From the cell containing the given text, extract its center point as [X, Y] coordinate. 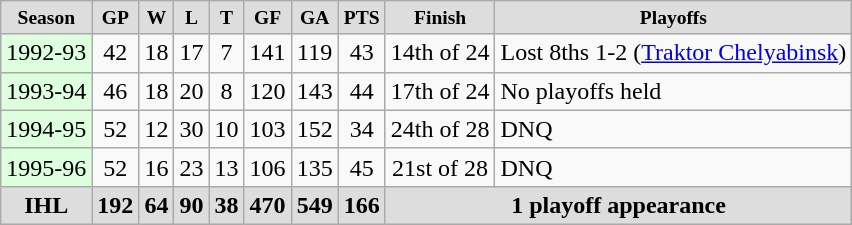
106 [268, 167]
10 [226, 129]
Season [46, 18]
90 [192, 205]
GP [116, 18]
120 [268, 91]
103 [268, 129]
21st of 28 [440, 167]
17th of 24 [440, 91]
43 [362, 53]
Lost 8ths 1-2 (Traktor Chelyabinsk) [674, 53]
8 [226, 91]
GA [314, 18]
1994-95 [46, 129]
12 [156, 129]
141 [268, 53]
42 [116, 53]
34 [362, 129]
PTS [362, 18]
23 [192, 167]
1992-93 [46, 53]
152 [314, 129]
192 [116, 205]
24th of 28 [440, 129]
Playoffs [674, 18]
119 [314, 53]
64 [156, 205]
549 [314, 205]
38 [226, 205]
30 [192, 129]
No playoffs held [674, 91]
W [156, 18]
GF [268, 18]
143 [314, 91]
17 [192, 53]
135 [314, 167]
44 [362, 91]
1 playoff appearance [618, 205]
45 [362, 167]
20 [192, 91]
14th of 24 [440, 53]
IHL [46, 205]
Finish [440, 18]
1993-94 [46, 91]
166 [362, 205]
470 [268, 205]
7 [226, 53]
L [192, 18]
46 [116, 91]
13 [226, 167]
16 [156, 167]
T [226, 18]
1995-96 [46, 167]
